For the text-containing cell, return its midpoint in [x, y] coordinate format. 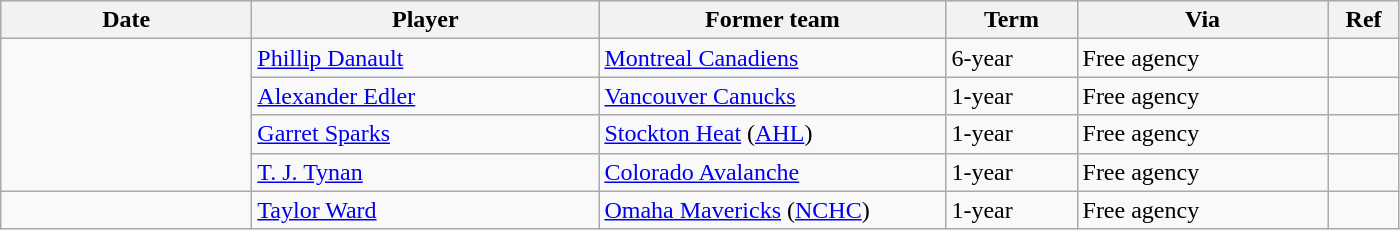
Taylor Ward [426, 210]
Date [126, 20]
6-year [1012, 58]
Stockton Heat (AHL) [772, 134]
Garret Sparks [426, 134]
T. J. Tynan [426, 172]
Player [426, 20]
Colorado Avalanche [772, 172]
Vancouver Canucks [772, 96]
Phillip Danault [426, 58]
Via [1202, 20]
Term [1012, 20]
Omaha Mavericks (NCHC) [772, 210]
Montreal Canadiens [772, 58]
Former team [772, 20]
Ref [1364, 20]
Alexander Edler [426, 96]
